Identify which cell holds the provided text, then report its [x, y] central coordinate. 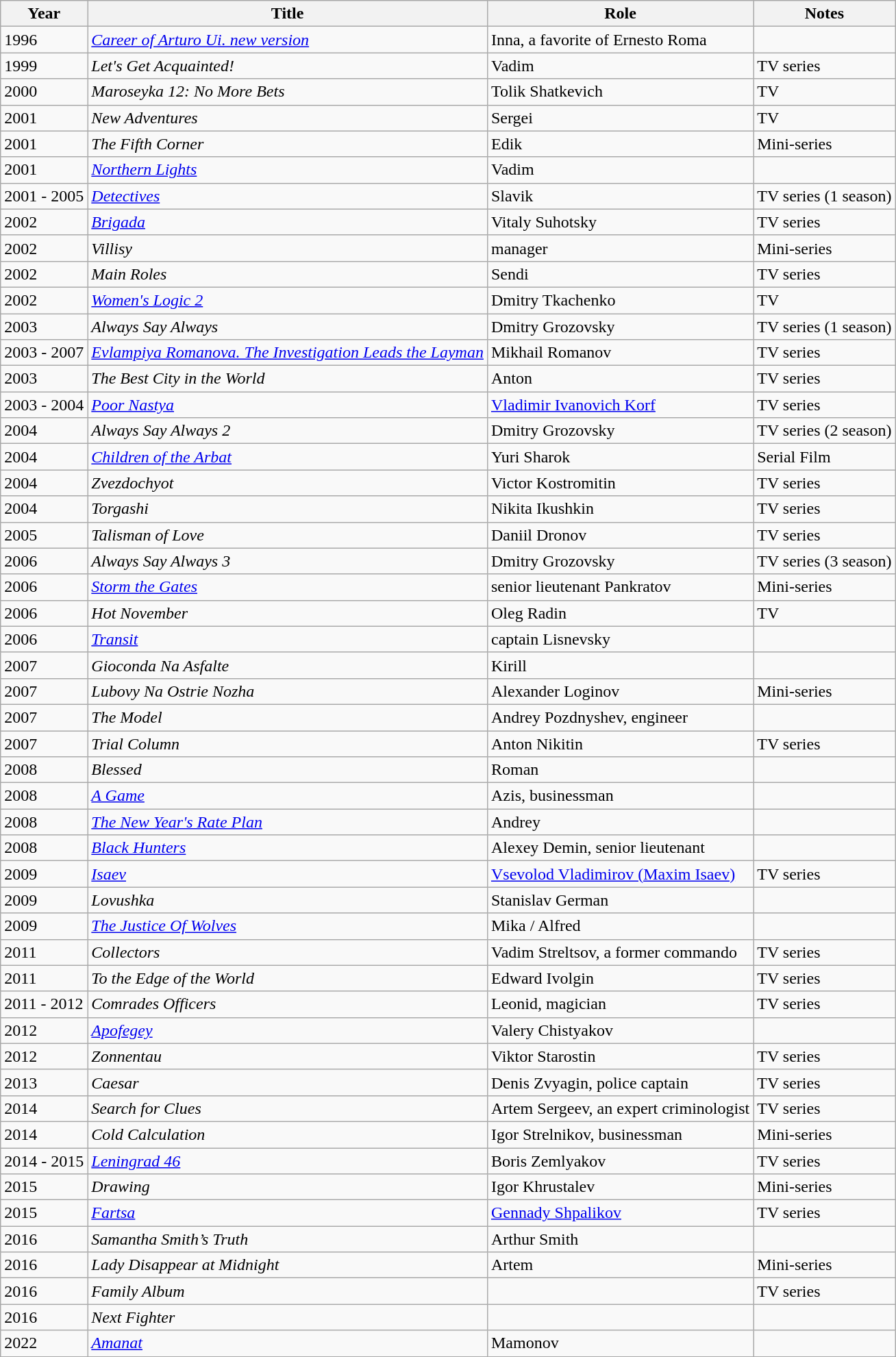
Drawing [288, 1187]
captain Lisnevsky [620, 639]
Trial Column [288, 743]
TV series (2 season) [825, 431]
Villisy [288, 248]
Vadim Streltsov, a former commando [620, 952]
Role [620, 14]
Slavik [620, 196]
Victor Kostromitin [620, 483]
Alexander Loginov [620, 691]
Sendi [620, 274]
Storm the Gates [288, 587]
Cold Calculation [288, 1134]
2014 - 2015 [44, 1161]
Always Say Always 3 [288, 561]
Nikita Ikushkin [620, 509]
Let's Get Acquainted! [288, 66]
Andrey Pozdnyshev, engineer [620, 717]
Main Roles [288, 274]
Mamonov [620, 1343]
2003 - 2007 [44, 353]
2000 [44, 92]
Always Say Always [288, 327]
Stanislav German [620, 900]
Torgashi [288, 509]
Year [44, 14]
Zonnentau [288, 1056]
Edward Ivolgin [620, 978]
The Best City in the World [288, 379]
Denis Zvyagin, police captain [620, 1082]
The Justice Of Wolves [288, 926]
Brigada [288, 222]
Tolik Shatkevich [620, 92]
Women's Logic 2 [288, 300]
Valery Chistyakov [620, 1030]
The Model [288, 717]
Mika / Alfred [620, 926]
Samantha Smith’s Truth [288, 1239]
Search for Clues [288, 1108]
Lady Disappear at Midnight [288, 1265]
Fartsa [288, 1213]
Gennady Shpalikov [620, 1213]
Edik [620, 144]
Poor Nastya [288, 405]
Evlampiya Romanova. The Investigation Leads the Layman [288, 353]
Northern Lights [288, 170]
Azis, businessman [620, 796]
Viktor Starostin [620, 1056]
Talisman of Love [288, 535]
2013 [44, 1082]
Andrey [620, 822]
Vladimir Ivanovich Korf [620, 405]
Anton [620, 379]
1999 [44, 66]
Sergei [620, 118]
Alexey Demin, senior lieutenant [620, 848]
Amanat [288, 1343]
senior lieutenant Pankratov [620, 587]
Gioconda Na Asfalte [288, 665]
Mikhail Romanov [620, 353]
Lovushka [288, 900]
Oleg Radin [620, 613]
Yuri Sharok [620, 457]
Maroseyka 12: No More Bets [288, 92]
2001 - 2005 [44, 196]
2005 [44, 535]
Isaev [288, 874]
Career of Arturo Ui. new version [288, 40]
Roman [620, 770]
A Game [288, 796]
Blessed [288, 770]
Hot November [288, 613]
Family Album [288, 1291]
manager [620, 248]
2011 - 2012 [44, 1004]
Igor Strelnikov, businessman [620, 1134]
2022 [44, 1343]
Arthur Smith [620, 1239]
Transit [288, 639]
Collectors [288, 952]
Dmitry Tkachenko [620, 300]
Caesar [288, 1082]
Igor Khrustalev [620, 1187]
Inna, a favorite of Ernesto Roma [620, 40]
Leonid, magician [620, 1004]
Notes [825, 14]
2003 - 2004 [44, 405]
1996 [44, 40]
Serial Film [825, 457]
Children of the Arbat [288, 457]
Always Say Always 2 [288, 431]
Vitaly Suhotsky [620, 222]
New Adventures [288, 118]
Kirill [620, 665]
Vsevolod Vladimirov (Maxim Isaev) [620, 874]
Boris Zemlyakov [620, 1161]
Zvezdochyot [288, 483]
Artem Sergeev, an expert criminologist [620, 1108]
To the Edge of the World [288, 978]
Detectives [288, 196]
Anton Nikitin [620, 743]
Lubovy Na Ostrie Nozha [288, 691]
Leningrad 46 [288, 1161]
Artem [620, 1265]
Black Hunters [288, 848]
Daniil Dronov [620, 535]
Next Fighter [288, 1317]
Title [288, 14]
The Fifth Corner [288, 144]
The New Year's Rate Plan [288, 822]
TV series (3 season) [825, 561]
Comrades Officers [288, 1004]
Apofegey [288, 1030]
